Capture the cell that displays the provided text and extract its [x, y] central coordinate. 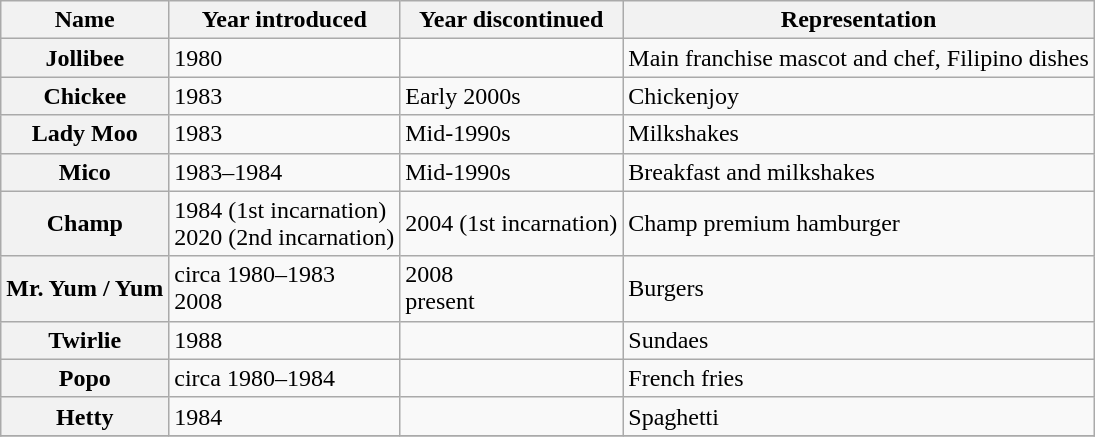
2004 (1st incarnation) [512, 224]
Name [85, 20]
Champ premium hamburger [859, 224]
Year introduced [284, 20]
Milkshakes [859, 134]
1984 (1st incarnation)2020 (2nd incarnation) [284, 224]
1988 [284, 340]
Representation [859, 20]
Early 2000s [512, 96]
Breakfast and milkshakes [859, 172]
Lady Moo [85, 134]
circa 1980–1984 [284, 378]
circa 1980–1983 2008 [284, 288]
1983–1984 [284, 172]
Chickee [85, 96]
Burgers [859, 288]
Champ [85, 224]
Jollibee [85, 58]
Sundaes [859, 340]
1980 [284, 58]
French fries [859, 378]
2008 present [512, 288]
1984 [284, 416]
Main franchise mascot and chef, Filipino dishes [859, 58]
Mr. Yum / Yum [85, 288]
Twirlie [85, 340]
Spaghetti [859, 416]
Chickenjoy [859, 96]
Mico [85, 172]
Hetty [85, 416]
Year discontinued [512, 20]
Popo [85, 378]
